Return the [X, Y] coordinate for the center point of the cell that contains the specified text.  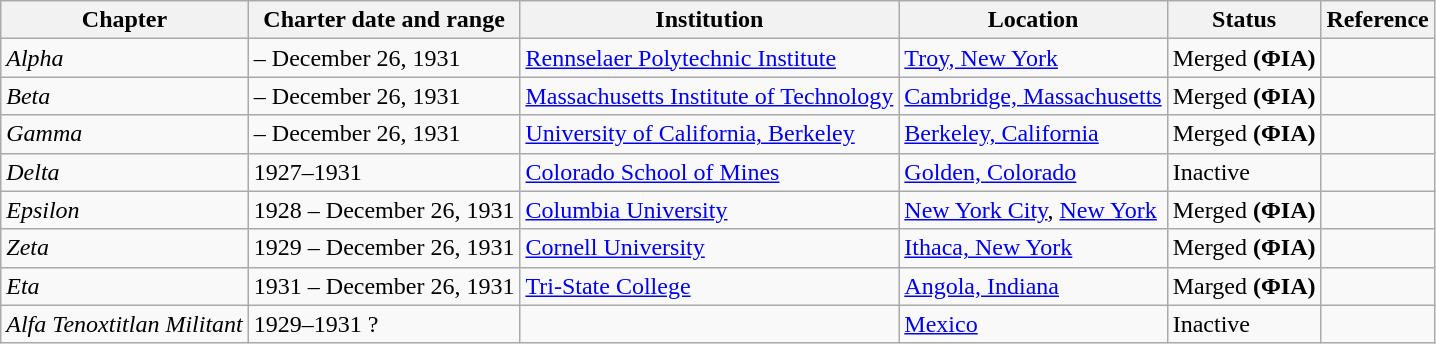
Cambridge, Massachusetts [1033, 96]
Golden, Colorado [1033, 172]
Charter date and range [384, 20]
Angola, Indiana [1033, 286]
Beta [125, 96]
Tri-State College [710, 286]
Berkeley, California [1033, 134]
Epsilon [125, 210]
Institution [710, 20]
Zeta [125, 248]
Ithaca, New York [1033, 248]
1929 – December 26, 1931 [384, 248]
Eta [125, 286]
Columbia University [710, 210]
1929–1931 ? [384, 324]
Marged (ΦΙΑ) [1244, 286]
Cornell University [710, 248]
Status [1244, 20]
1927–1931 [384, 172]
Location [1033, 20]
Alfa Tenoxtitlan Militant [125, 324]
1928 – December 26, 1931 [384, 210]
1931 – December 26, 1931 [384, 286]
Troy, New York [1033, 58]
Colorado School of Mines [710, 172]
Mexico [1033, 324]
New York City, New York [1033, 210]
Rennselaer Polytechnic Institute [710, 58]
University of California, Berkeley [710, 134]
Chapter [125, 20]
Gamma [125, 134]
Delta [125, 172]
Reference [1378, 20]
Alpha [125, 58]
Massachusetts Institute of Technology [710, 96]
